Return the (x, y) coordinate for the center point of the cell that contains the specified text.  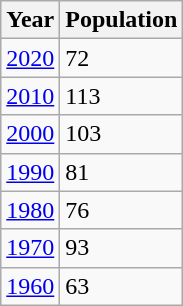
103 (122, 134)
1990 (30, 172)
Population (122, 20)
2020 (30, 58)
76 (122, 210)
93 (122, 248)
113 (122, 96)
2000 (30, 134)
1970 (30, 248)
2010 (30, 96)
72 (122, 58)
1960 (30, 286)
81 (122, 172)
Year (30, 20)
1980 (30, 210)
63 (122, 286)
